Capture the cell that displays the provided text and extract its [x, y] central coordinate. 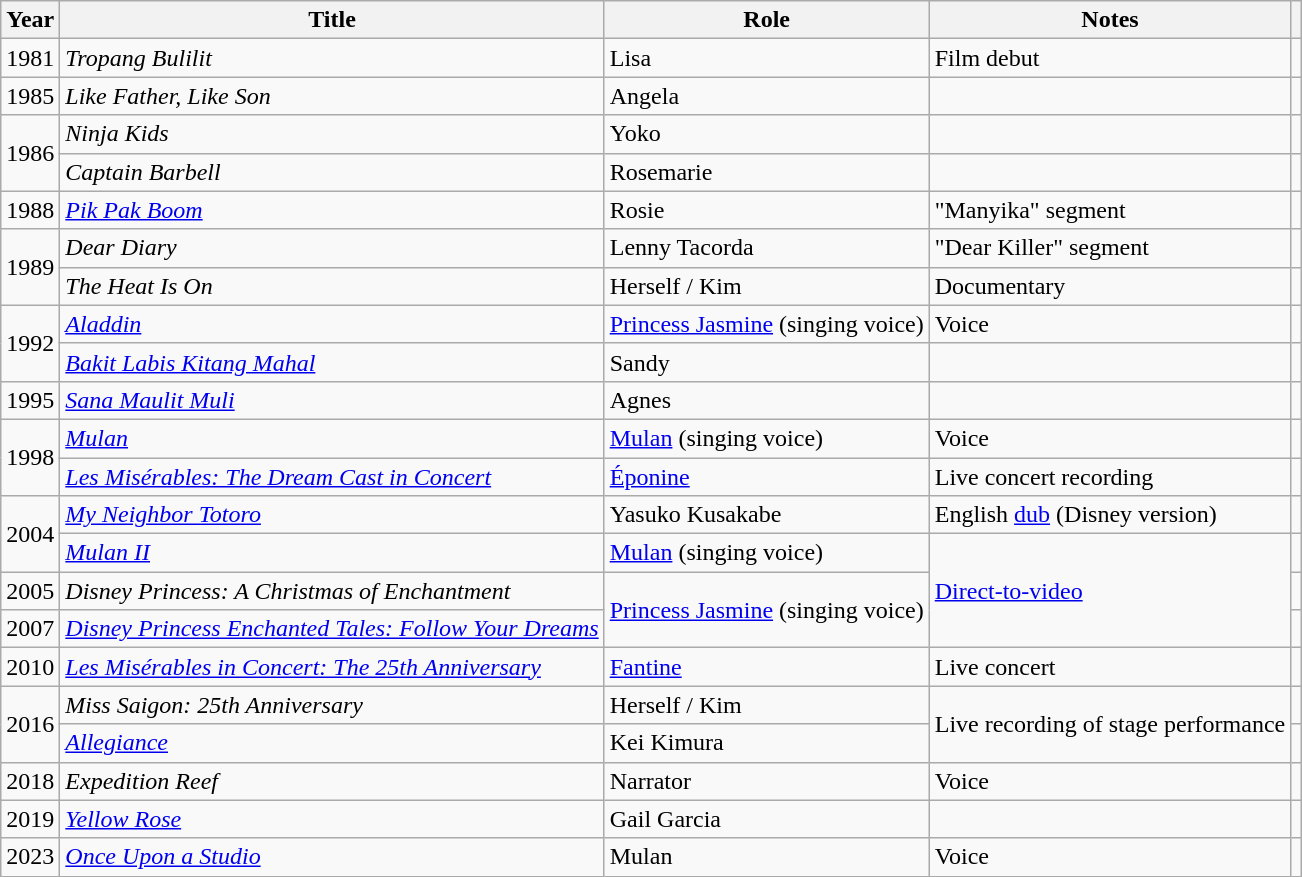
Mulan II [332, 553]
Kei Kimura [766, 743]
2010 [30, 667]
2019 [30, 819]
Documentary [1110, 286]
The Heat Is On [332, 286]
2005 [30, 591]
Once Upon a Studio [332, 857]
Pik Pak Boom [332, 210]
Tropang Bulilit [332, 58]
Year [30, 20]
Les Misérables in Concert: The 25th Anniversary [332, 667]
Yellow Rose [332, 819]
1985 [30, 96]
1989 [30, 267]
Sana Maulit Muli [332, 400]
"Dear Killer" segment [1110, 248]
Aladdin [332, 324]
Disney Princess Enchanted Tales: Follow Your Dreams [332, 629]
Dear Diary [332, 248]
My Neighbor Totoro [332, 515]
English dub (Disney version) [1110, 515]
Angela [766, 96]
2016 [30, 724]
Rosie [766, 210]
1998 [30, 457]
Title [332, 20]
2023 [30, 857]
Yoko [766, 134]
Agnes [766, 400]
Live recording of stage performance [1110, 724]
1992 [30, 343]
Disney Princess: A Christmas of Enchantment [332, 591]
1995 [30, 400]
2007 [30, 629]
Lisa [766, 58]
2004 [30, 534]
Rosemarie [766, 172]
Notes [1110, 20]
Expedition Reef [332, 781]
Miss Saigon: 25th Anniversary [332, 705]
Les Misérables: The Dream Cast in Concert [332, 477]
Ninja Kids [332, 134]
Direct-to-video [1110, 591]
Éponine [766, 477]
Sandy [766, 362]
Live concert recording [1110, 477]
1988 [30, 210]
Narrator [766, 781]
Captain Barbell [332, 172]
Role [766, 20]
Film debut [1110, 58]
2018 [30, 781]
Allegiance [332, 743]
"Manyika" segment [1110, 210]
Fantine [766, 667]
1986 [30, 153]
Lenny Tacorda [766, 248]
Gail Garcia [766, 819]
Yasuko Kusakabe [766, 515]
Bakit Labis Kitang Mahal [332, 362]
Live concert [1110, 667]
1981 [30, 58]
Like Father, Like Son [332, 96]
